Scan for the cell matching the given text and deliver its (x, y) coordinate at center. 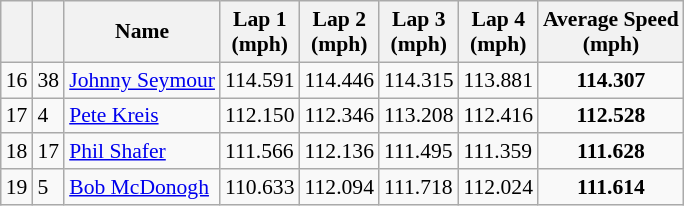
112.346 (340, 116)
Lap 4(mph) (499, 32)
111.718 (419, 187)
114.446 (340, 80)
4 (48, 116)
114.591 (260, 80)
18 (17, 152)
113.208 (419, 116)
Name (142, 32)
114.315 (419, 80)
111.359 (499, 152)
Pete Kreis (142, 116)
112.024 (499, 187)
111.614 (611, 187)
5 (48, 187)
Bob McDonogh (142, 187)
112.416 (499, 116)
19 (17, 187)
113.881 (499, 80)
Johnny Seymour (142, 80)
Lap 2(mph) (340, 32)
Average Speed(mph) (611, 32)
112.136 (340, 152)
Lap 1(mph) (260, 32)
111.628 (611, 152)
38 (48, 80)
112.150 (260, 116)
Lap 3(mph) (419, 32)
16 (17, 80)
111.495 (419, 152)
112.094 (340, 187)
110.633 (260, 187)
Phil Shafer (142, 152)
111.566 (260, 152)
112.528 (611, 116)
114.307 (611, 80)
